Return [x, y] of the center of cell containing provided text 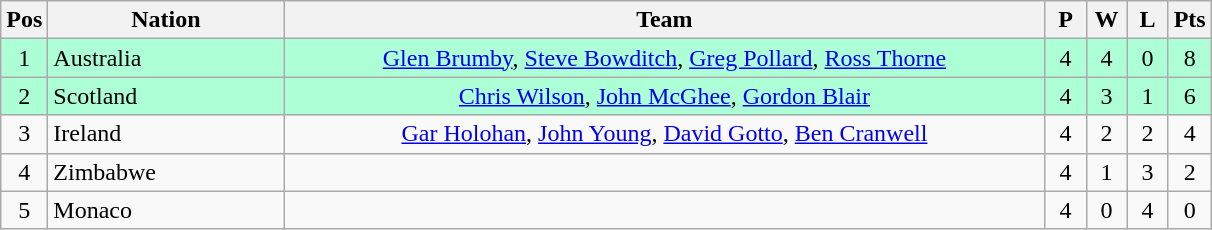
Nation [166, 20]
Glen Brumby, Steve Bowditch, Greg Pollard, Ross Thorne [664, 58]
5 [24, 210]
Gar Holohan, John Young, David Gotto, Ben Cranwell [664, 134]
Pts [1190, 20]
Team [664, 20]
Pos [24, 20]
Ireland [166, 134]
8 [1190, 58]
Zimbabwe [166, 172]
W [1106, 20]
Scotland [166, 96]
L [1148, 20]
Chris Wilson, John McGhee, Gordon Blair [664, 96]
Monaco [166, 210]
Australia [166, 58]
P [1066, 20]
6 [1190, 96]
